Scan for the cell matching the given text and deliver its (X, Y) coordinate at center. 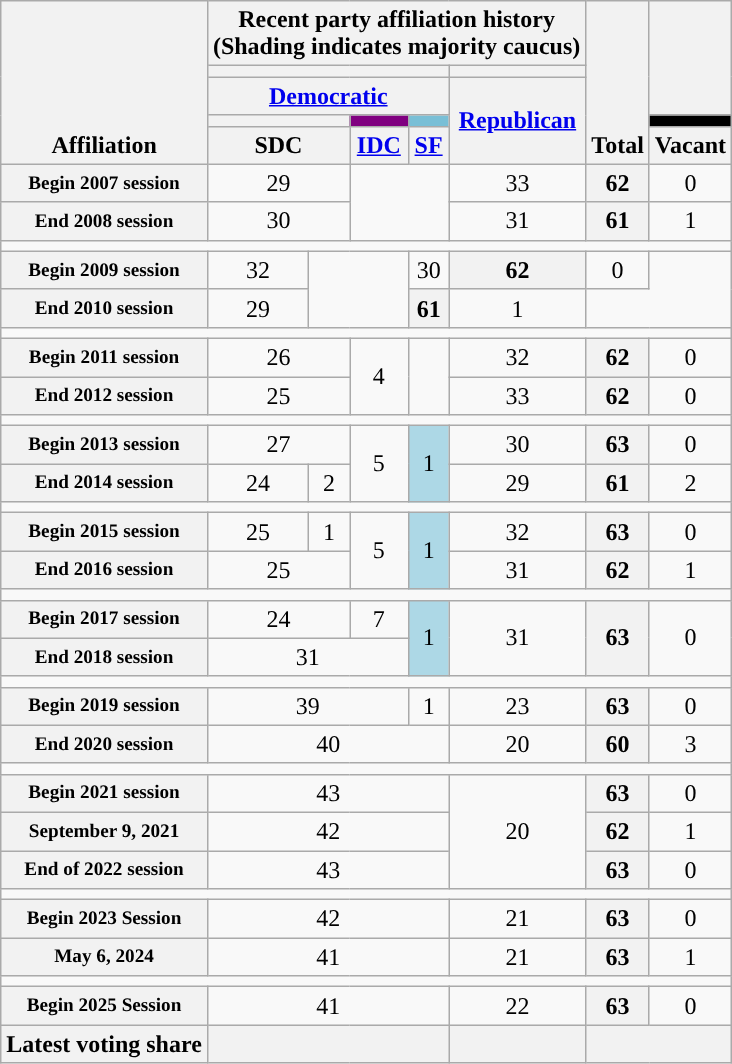
End 2012 session (104, 395)
26 (278, 357)
Begin 2015 session (104, 532)
Begin 2011 session (104, 357)
22 (518, 1006)
End 2018 session (104, 657)
End 2014 session (104, 483)
SF (428, 145)
May 6, 2024 (104, 957)
Begin 2013 session (104, 445)
September 9, 2021 (104, 831)
Begin 2023 Session (104, 919)
Republican (518, 120)
Democratic (328, 96)
Begin 2019 session (104, 706)
Vacant (690, 145)
Recent party affiliation history(Shading indicates majority caucus) (396, 34)
SDC (278, 145)
4 (380, 376)
27 (278, 445)
60 (618, 744)
IDC (380, 145)
End of 2022 session (104, 869)
Begin 2021 session (104, 793)
7 (380, 619)
Begin 2007 session (104, 183)
Latest voting share (104, 1044)
End 2010 session (104, 308)
Begin 2025 Session (104, 1006)
3 (690, 744)
End 2016 session (104, 570)
23 (518, 706)
Begin 2017 session (104, 619)
Affiliation (104, 82)
39 (308, 706)
Begin 2009 session (104, 270)
End 2008 session (104, 221)
40 (328, 744)
Total (618, 82)
End 2020 session (104, 744)
